Search for the cell housing the specified text and yield its (X, Y) center coordinate. 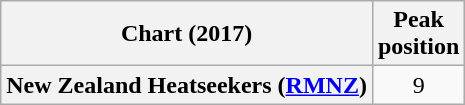
9 (418, 85)
Chart (2017) (187, 34)
Peakposition (418, 34)
New Zealand Heatseekers (RMNZ) (187, 85)
